Identify which cell holds the provided text, then report its (X, Y) central coordinate. 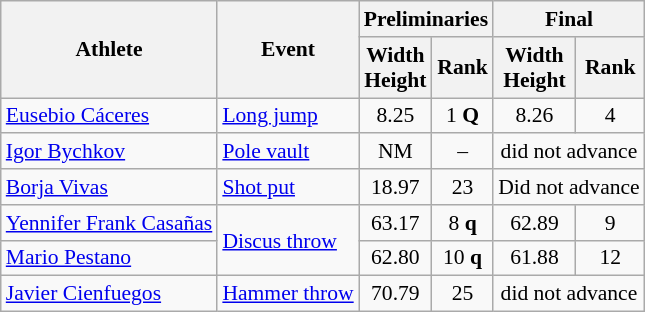
8 q (462, 223)
Final (569, 19)
NM (396, 152)
Event (288, 50)
63.17 (396, 223)
Discus throw (288, 240)
Athlete (110, 50)
62.80 (396, 258)
Igor Bychkov (110, 152)
10 q (462, 258)
Javier Cienfuegos (110, 294)
25 (462, 294)
4 (610, 116)
– (462, 152)
8.26 (534, 116)
Pole vault (288, 152)
Shot put (288, 187)
Did not advance (569, 187)
Mario Pestano (110, 258)
Yennifer Frank Casañas (110, 223)
70.79 (396, 294)
Long jump (288, 116)
12 (610, 258)
23 (462, 187)
Hammer throw (288, 294)
61.88 (534, 258)
Preliminaries (426, 19)
18.97 (396, 187)
8.25 (396, 116)
9 (610, 223)
1 Q (462, 116)
62.89 (534, 223)
Borja Vivas (110, 187)
Eusebio Cáceres (110, 116)
